Return the [x, y] coordinate for the center point of the cell that contains the specified text.  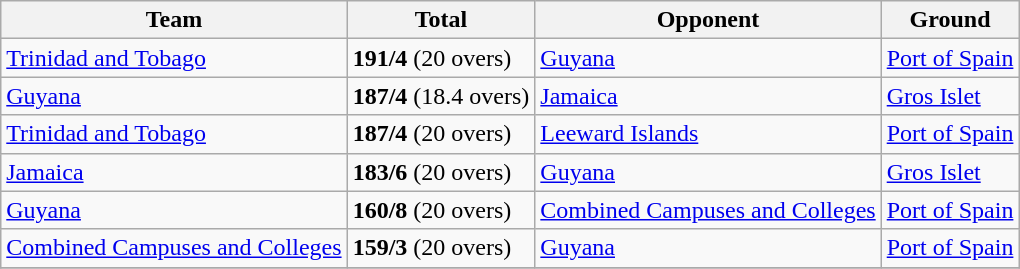
191/4 (20 overs) [441, 58]
Ground [950, 20]
Team [174, 20]
160/8 (20 overs) [441, 210]
Opponent [708, 20]
Total [441, 20]
187/4 (20 overs) [441, 134]
Leeward Islands [708, 134]
187/4 (18.4 overs) [441, 96]
159/3 (20 overs) [441, 248]
183/6 (20 overs) [441, 172]
